Find where the given text appears and provide that cell's center as (x, y) coordinate. 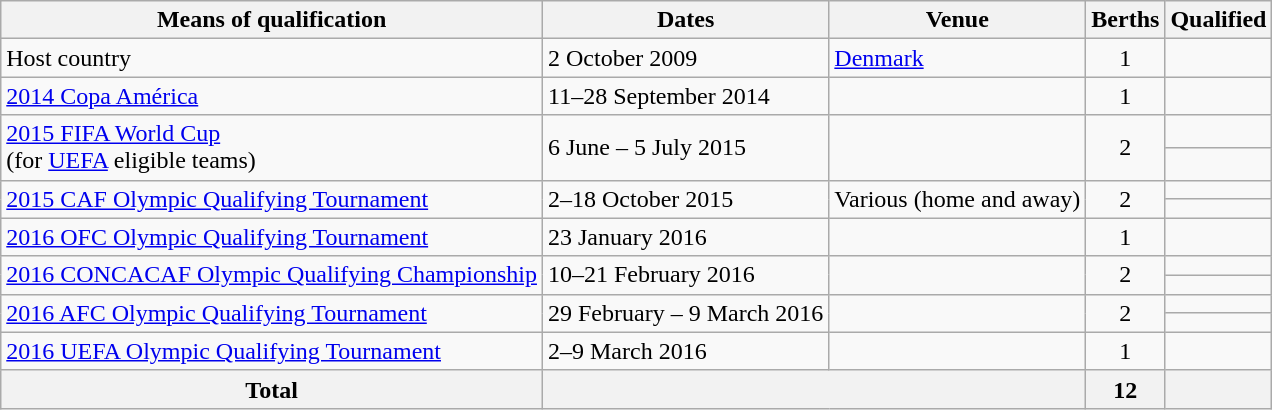
2016 UEFA Olympic Qualifying Tournament (272, 351)
Various (home and away) (958, 199)
29 February – 9 March 2016 (685, 313)
Host country (272, 58)
Venue (958, 20)
2015 CAF Olympic Qualifying Tournament (272, 199)
Qualified (1218, 20)
Berths (1126, 20)
Total (272, 389)
2014 Copa América (272, 96)
2016 CONCACAF Olympic Qualifying Championship (272, 275)
2 October 2009 (685, 58)
Dates (685, 20)
2–9 March 2016 (685, 351)
10–21 February 2016 (685, 275)
23 January 2016 (685, 237)
2016 AFC Olympic Qualifying Tournament (272, 313)
6 June – 5 July 2015 (685, 148)
12 (1126, 389)
2015 FIFA World Cup(for UEFA eligible teams) (272, 148)
11–28 September 2014 (685, 96)
2–18 October 2015 (685, 199)
2016 OFC Olympic Qualifying Tournament (272, 237)
Denmark (958, 58)
Means of qualification (272, 20)
